Locate the cell with the specified text and output its (X, Y) center coordinate. 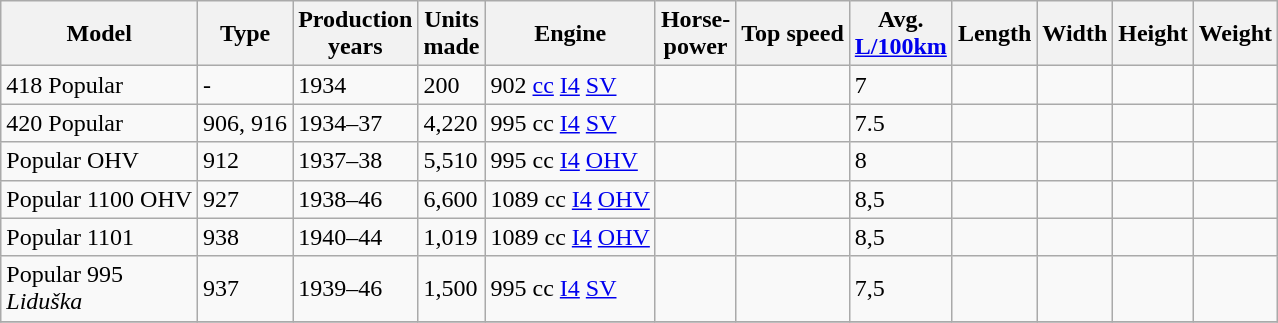
Width (1075, 34)
938 (246, 237)
Type (246, 34)
Engine (570, 34)
927 (246, 199)
912 (246, 161)
Weight (1235, 34)
1934 (356, 85)
Length (994, 34)
Popular 1101 (100, 237)
1937–38 (356, 161)
- (246, 85)
418 Popular (100, 85)
420 Popular (100, 123)
Popular 995 Liduška (100, 288)
6,600 (452, 199)
Units made (452, 34)
Popular OHV (100, 161)
1,019 (452, 237)
1,500 (452, 288)
902 cc I4 SV (570, 85)
7,5 (900, 288)
937 (246, 288)
4,220 (452, 123)
995 cc I4 OHV (570, 161)
Horse-power (695, 34)
7.5 (900, 123)
1939–46 (356, 288)
8 (900, 161)
1940–44 (356, 237)
Production years (356, 34)
1934–37 (356, 123)
Height (1153, 34)
200 (452, 85)
5,510 (452, 161)
Popular 1100 OHV (100, 199)
7 (900, 85)
Avg. L/100km (900, 34)
1938–46 (356, 199)
Model (100, 34)
Top speed (793, 34)
906, 916 (246, 123)
